Scan for the cell matching the given text and deliver its [X, Y] coordinate at center. 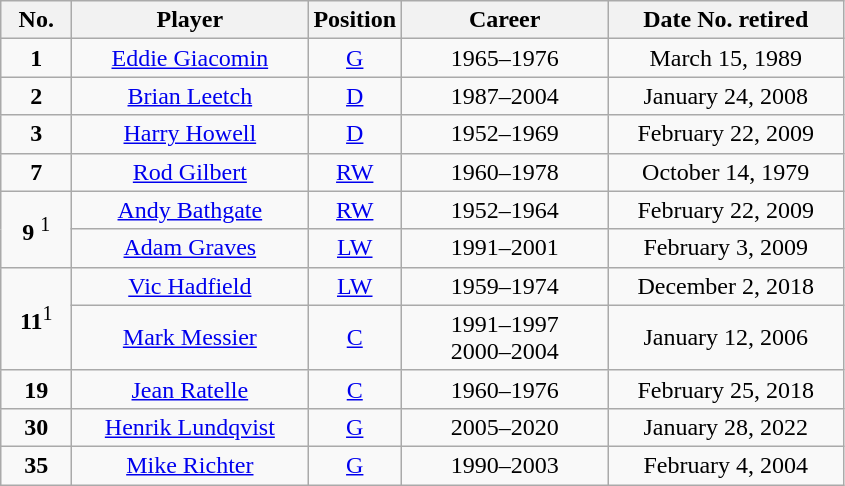
Brian Leetch [190, 96]
111 [36, 318]
December 2, 2018 [726, 286]
7 [36, 172]
1960–1978 [505, 172]
January 28, 2022 [726, 427]
Andy Bathgate [190, 210]
2005–2020 [505, 427]
1987–2004 [505, 96]
3 [36, 134]
Mike Richter [190, 465]
30 [36, 427]
Jean Ratelle [190, 389]
1 [36, 58]
1952–1969 [505, 134]
1960–1976 [505, 389]
Adam Graves [190, 248]
Rod Gilbert [190, 172]
Career [505, 20]
Position [355, 20]
February 25, 2018 [726, 389]
19 [36, 389]
9 1 [36, 229]
1959–1974 [505, 286]
March 15, 1989 [726, 58]
Player [190, 20]
Eddie Giacomin [190, 58]
January 12, 2006 [726, 338]
February 4, 2004 [726, 465]
Mark Messier [190, 338]
1991–2001 [505, 248]
January 24, 2008 [726, 96]
Date No. retired [726, 20]
No. [36, 20]
1965–1976 [505, 58]
2 [36, 96]
February 3, 2009 [726, 248]
1990–2003 [505, 465]
1952–1964 [505, 210]
Henrik Lundqvist [190, 427]
Harry Howell [190, 134]
October 14, 1979 [726, 172]
35 [36, 465]
Vic Hadfield [190, 286]
1991–19972000–2004 [505, 338]
